Return (X, Y) of the center of cell containing provided text 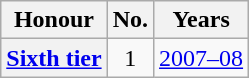
Honour (54, 20)
Sixth tier (54, 58)
Years (202, 20)
No. (130, 20)
2007–08 (202, 58)
1 (130, 58)
